Identify which cell holds the provided text, then report its (X, Y) central coordinate. 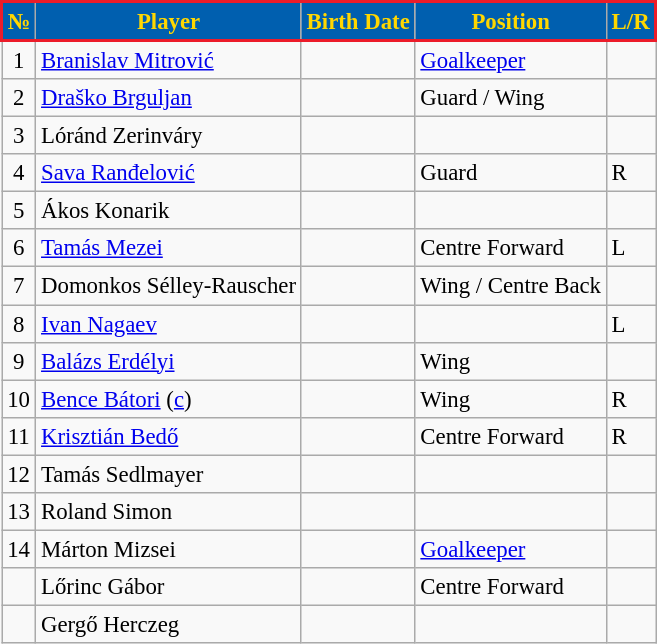
3 (19, 136)
Domonkos Sélley-Rauscher (169, 286)
14 (19, 549)
Márton Mizsei (169, 549)
Tamás Sedlmayer (169, 474)
6 (19, 249)
Guard (510, 173)
Guard / Wing (510, 98)
9 (19, 361)
1 (19, 60)
Sava Ranđelović (169, 173)
L/R (630, 22)
Draško Brguljan (169, 98)
11 (19, 436)
8 (19, 324)
Gergő Herczeg (169, 624)
5 (19, 211)
13 (19, 512)
Ivan Nagaev (169, 324)
7 (19, 286)
Player (169, 22)
Position (510, 22)
2 (19, 98)
12 (19, 474)
Balázs Erdélyi (169, 361)
Krisztián Bedő (169, 436)
Lóránd Zerinváry (169, 136)
Bence Bátori (c) (169, 399)
Tamás Mezei (169, 249)
10 (19, 399)
Wing / Centre Back (510, 286)
Birth Date (358, 22)
Roland Simon (169, 512)
№ (19, 22)
Ákos Konarik (169, 211)
Branislav Mitrović (169, 60)
Lőrinc Gábor (169, 587)
4 (19, 173)
